From the cell containing the given text, extract its center point as (x, y) coordinate. 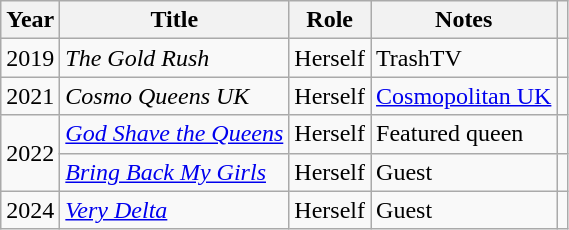
Year (30, 20)
Very Delta (174, 210)
God Shave the Queens (174, 134)
Bring Back My Girls (174, 172)
Cosmopolitan UK (464, 96)
Featured queen (464, 134)
The Gold Rush (174, 58)
2022 (30, 153)
Role (330, 20)
2019 (30, 58)
Title (174, 20)
Cosmo Queens UK (174, 96)
2024 (30, 210)
TrashTV (464, 58)
2021 (30, 96)
Notes (464, 20)
